Search for the cell housing the specified text and yield its [x, y] center coordinate. 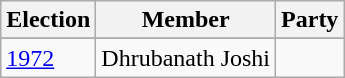
Member [186, 20]
Party [310, 20]
Election [48, 20]
Dhrubanath Joshi [186, 58]
1972 [48, 58]
